Capture the cell that displays the provided text and extract its (X, Y) central coordinate. 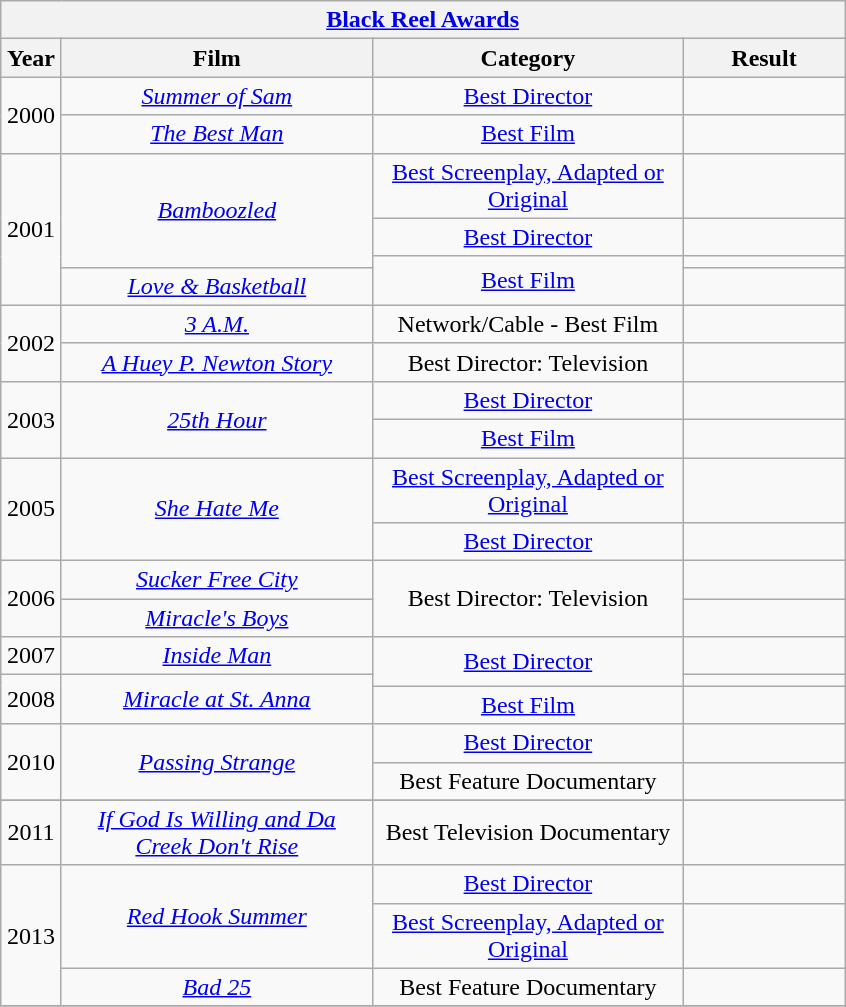
The Best Man (216, 134)
2013 (32, 936)
Inside Man (216, 656)
2000 (32, 115)
Miracle's Boys (216, 618)
2003 (32, 419)
Black Reel Awards (423, 20)
2005 (32, 510)
2002 (32, 343)
Best Television Documentary (528, 832)
Network/Cable - Best Film (528, 324)
Love & Basketball (216, 286)
Year (32, 58)
Miracle at St. Anna (216, 700)
25th Hour (216, 419)
Passing Strange (216, 762)
2010 (32, 762)
Summer of Sam (216, 96)
2007 (32, 656)
Red Hook Summer (216, 916)
Sucker Free City (216, 580)
2008 (32, 700)
A Huey P. Newton Story (216, 362)
Bamboozled (216, 210)
Bad 25 (216, 987)
2011 (32, 832)
2001 (32, 229)
3 A.M. (216, 324)
Film (216, 58)
Category (528, 58)
Result (764, 58)
2006 (32, 599)
If God Is Willing and Da Creek Don't Rise (216, 832)
She Hate Me (216, 510)
